Return [x, y] of the center of cell containing provided text 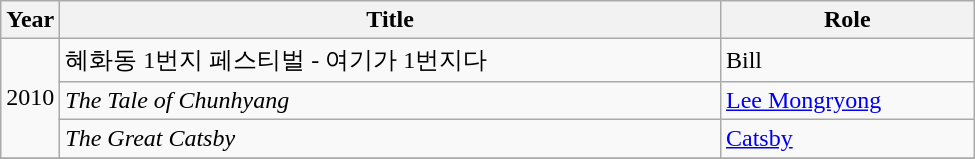
Title [390, 20]
혜화동 1번지 페스티벌 - 여기가 1번지다 [390, 60]
Role [847, 20]
Catsby [847, 138]
Lee Mongryong [847, 100]
The Great Catsby [390, 138]
Year [30, 20]
2010 [30, 98]
The Tale of Chunhyang [390, 100]
Bill [847, 60]
